Pinpoint the cell where the given text exists, returning its [X, Y] midpoint coordinate. 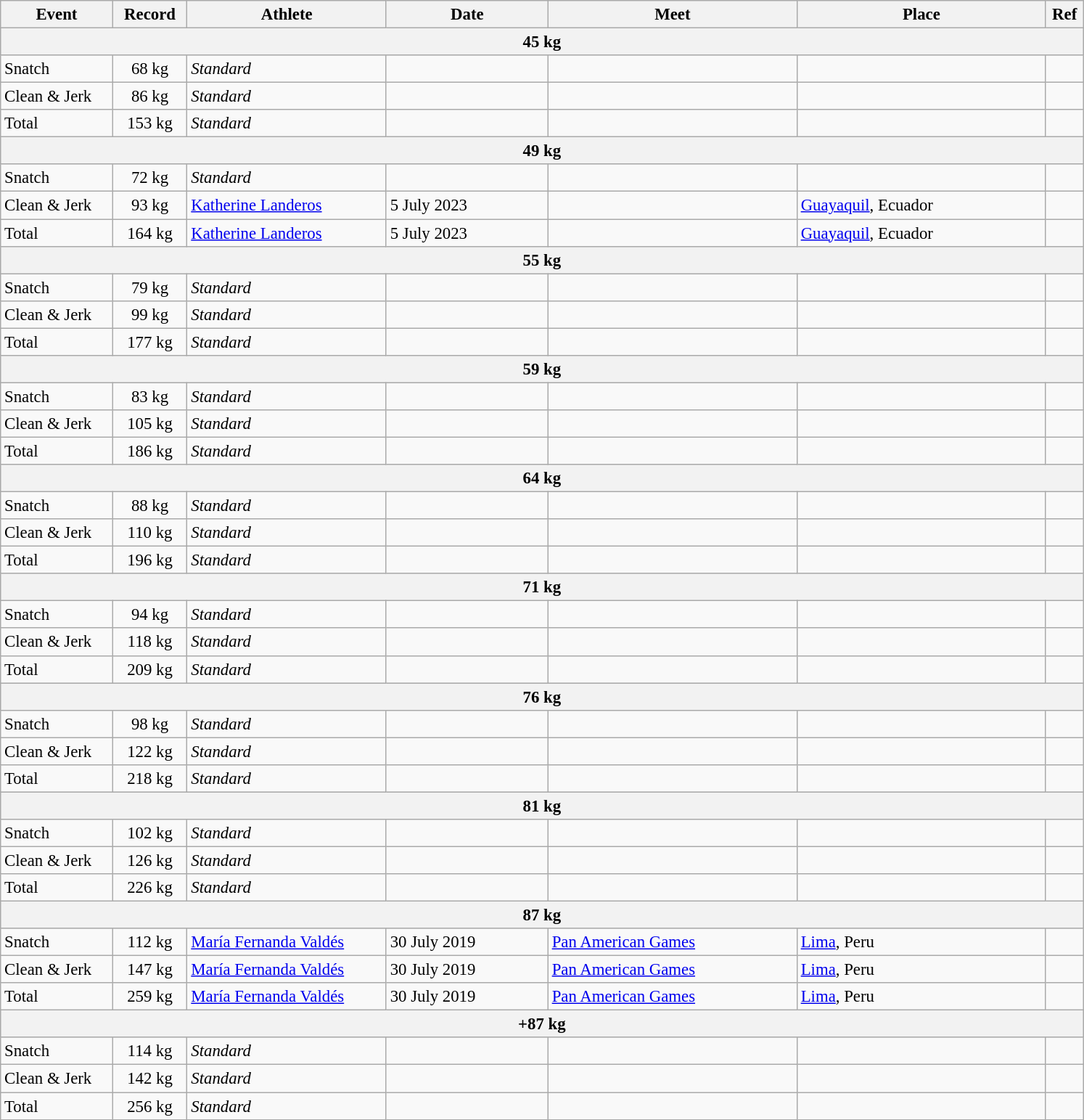
142 kg [149, 1079]
83 kg [149, 396]
94 kg [149, 615]
110 kg [149, 533]
Record [149, 15]
186 kg [149, 451]
126 kg [149, 860]
209 kg [149, 669]
81 kg [542, 806]
259 kg [149, 997]
112 kg [149, 942]
93 kg [149, 205]
Date [467, 15]
71 kg [542, 587]
72 kg [149, 178]
99 kg [149, 314]
59 kg [542, 369]
Ref [1064, 15]
114 kg [149, 1052]
64 kg [542, 478]
226 kg [149, 888]
87 kg [542, 915]
Meet [672, 15]
Athlete [287, 15]
102 kg [149, 833]
68 kg [149, 69]
196 kg [149, 560]
218 kg [149, 779]
76 kg [542, 697]
153 kg [149, 123]
55 kg [542, 260]
118 kg [149, 642]
105 kg [149, 424]
164 kg [149, 233]
88 kg [149, 506]
Place [921, 15]
45 kg [542, 42]
Event [57, 15]
49 kg [542, 151]
98 kg [149, 724]
256 kg [149, 1106]
177 kg [149, 342]
86 kg [149, 97]
79 kg [149, 287]
+87 kg [542, 1024]
122 kg [149, 751]
147 kg [149, 970]
